Detect which cell encompasses the target text, then output its [X, Y] center coordinate. 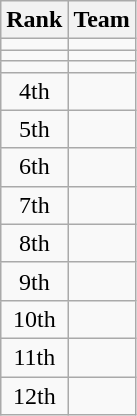
7th [34, 205]
Rank [34, 20]
10th [34, 319]
11th [34, 357]
8th [34, 243]
5th [34, 129]
4th [34, 91]
Team [102, 20]
9th [34, 281]
12th [34, 395]
6th [34, 167]
